Return [X, Y] of the center of cell containing provided text 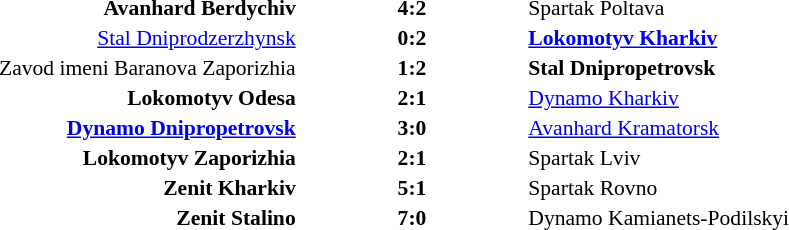
0:2 [412, 38]
1:2 [412, 68]
5:1 [412, 188]
3:0 [412, 128]
